Determine the (X, Y) coordinate at the center of the cell enclosing the given text.  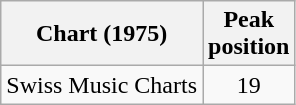
Peakposition (248, 34)
19 (248, 85)
Chart (1975) (102, 34)
Swiss Music Charts (102, 85)
